Determine the [x, y] coordinate at the center of the cell enclosing the given text.  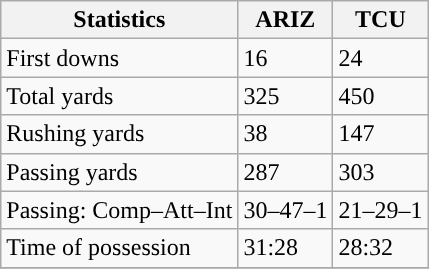
Statistics [120, 20]
Rushing yards [120, 134]
Passing: Comp–Att–Int [120, 210]
325 [286, 96]
Total yards [120, 96]
ARIZ [286, 20]
303 [380, 172]
Passing yards [120, 172]
First downs [120, 58]
21–29–1 [380, 210]
TCU [380, 20]
16 [286, 58]
450 [380, 96]
24 [380, 58]
31:28 [286, 248]
28:32 [380, 248]
30–47–1 [286, 210]
287 [286, 172]
38 [286, 134]
Time of possession [120, 248]
147 [380, 134]
